Detect which cell encompasses the target text, then output its [X, Y] center coordinate. 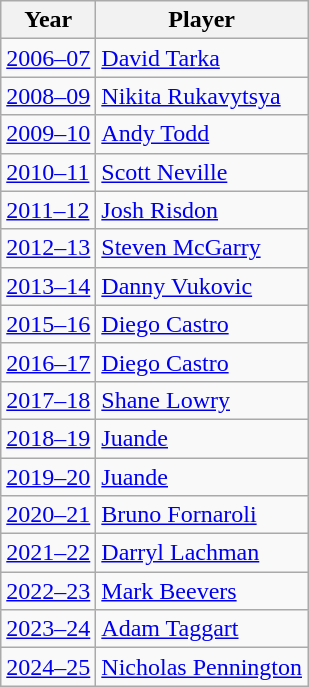
Nikita Rukavytsya [202, 96]
Adam Taggart [202, 629]
Bruno Fornaroli [202, 515]
2008–09 [48, 96]
2019–20 [48, 477]
2023–24 [48, 629]
Year [48, 20]
2012–13 [48, 248]
Darryl Lachman [202, 553]
2009–10 [48, 134]
Steven McGarry [202, 248]
2015–16 [48, 324]
2018–19 [48, 438]
David Tarka [202, 58]
Josh Risdon [202, 210]
Andy Todd [202, 134]
2016–17 [48, 362]
Scott Neville [202, 172]
2021–22 [48, 553]
Nicholas Pennington [202, 667]
2024–25 [48, 667]
Mark Beevers [202, 591]
2010–11 [48, 172]
2017–18 [48, 400]
2020–21 [48, 515]
2013–14 [48, 286]
2006–07 [48, 58]
2022–23 [48, 591]
Player [202, 20]
Danny Vukovic [202, 286]
2011–12 [48, 210]
Shane Lowry [202, 400]
